Provide the [X, Y] coordinate of the cell's center where the given text is located.  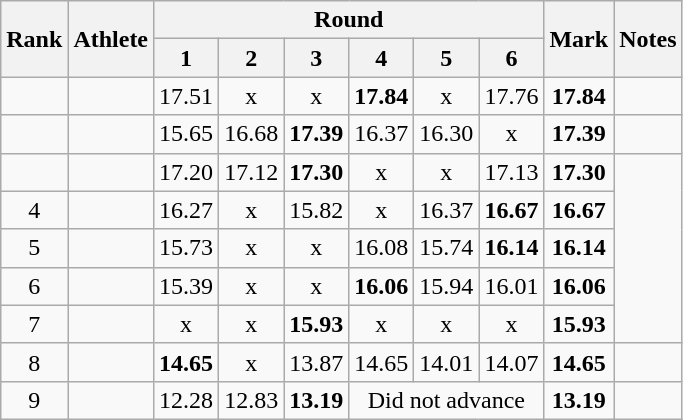
17.13 [512, 172]
9 [34, 400]
7 [34, 324]
Rank [34, 39]
16.01 [512, 286]
15.73 [186, 248]
15.65 [186, 134]
14.07 [512, 362]
Notes [648, 39]
17.51 [186, 96]
Athlete [111, 39]
2 [252, 58]
15.94 [446, 286]
16.30 [446, 134]
15.82 [316, 210]
Did not advance [446, 400]
13.87 [316, 362]
17.12 [252, 172]
14.01 [446, 362]
17.76 [512, 96]
12.28 [186, 400]
1 [186, 58]
8 [34, 362]
15.74 [446, 248]
16.27 [186, 210]
17.20 [186, 172]
16.08 [382, 248]
3 [316, 58]
15.39 [186, 286]
16.68 [252, 134]
12.83 [252, 400]
Mark [579, 39]
Round [349, 20]
